Scan for the cell matching the given text and deliver its [X, Y] coordinate at center. 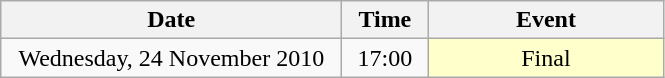
Wednesday, 24 November 2010 [172, 58]
Final [546, 58]
17:00 [385, 58]
Event [546, 20]
Time [385, 20]
Date [172, 20]
